Identify which cell holds the provided text, then report its [X, Y] central coordinate. 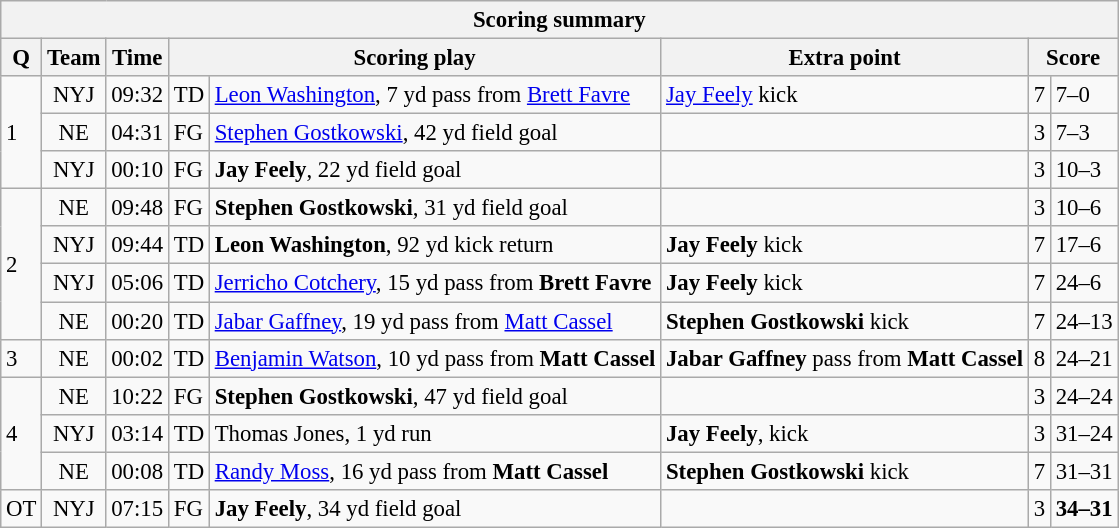
Scoring play [414, 58]
00:02 [138, 358]
Stephen Gostkowski, 31 yd field goal [434, 208]
Stephen Gostkowski, 47 yd field goal [434, 396]
09:48 [138, 208]
34–31 [1084, 509]
Jay Feely, kick [845, 433]
Q [22, 58]
4 [22, 434]
2 [22, 264]
24–21 [1084, 358]
00:20 [138, 321]
7–0 [1084, 95]
Jabar Gaffney, 19 yd pass from Matt Cassel [434, 321]
00:08 [138, 471]
03:14 [138, 433]
Jabar Gaffney pass from Matt Cassel [845, 358]
04:31 [138, 133]
24–24 [1084, 396]
7–3 [1084, 133]
31–24 [1084, 433]
Time [138, 58]
1 [22, 132]
24–6 [1084, 283]
10–6 [1084, 208]
Thomas Jones, 1 yd run [434, 433]
05:06 [138, 283]
17–6 [1084, 245]
Benjamin Watson, 10 yd pass from Matt Cassel [434, 358]
10:22 [138, 396]
Scoring summary [560, 20]
31–31 [1084, 471]
09:44 [138, 245]
Jay Feely, 22 yd field goal [434, 170]
8 [1039, 358]
09:32 [138, 95]
Leon Washington, 7 yd pass from Brett Favre [434, 95]
Extra point [845, 58]
Score [1073, 58]
OT [22, 509]
Leon Washington, 92 yd kick return [434, 245]
10–3 [1084, 170]
Jerricho Cotchery, 15 yd pass from Brett Favre [434, 283]
Stephen Gostkowski, 42 yd field goal [434, 133]
Jay Feely, 34 yd field goal [434, 509]
24–13 [1084, 321]
00:10 [138, 170]
Team [74, 58]
07:15 [138, 509]
Randy Moss, 16 yd pass from Matt Cassel [434, 471]
